Determine the [X, Y] coordinate at the center of the cell enclosing the given text.  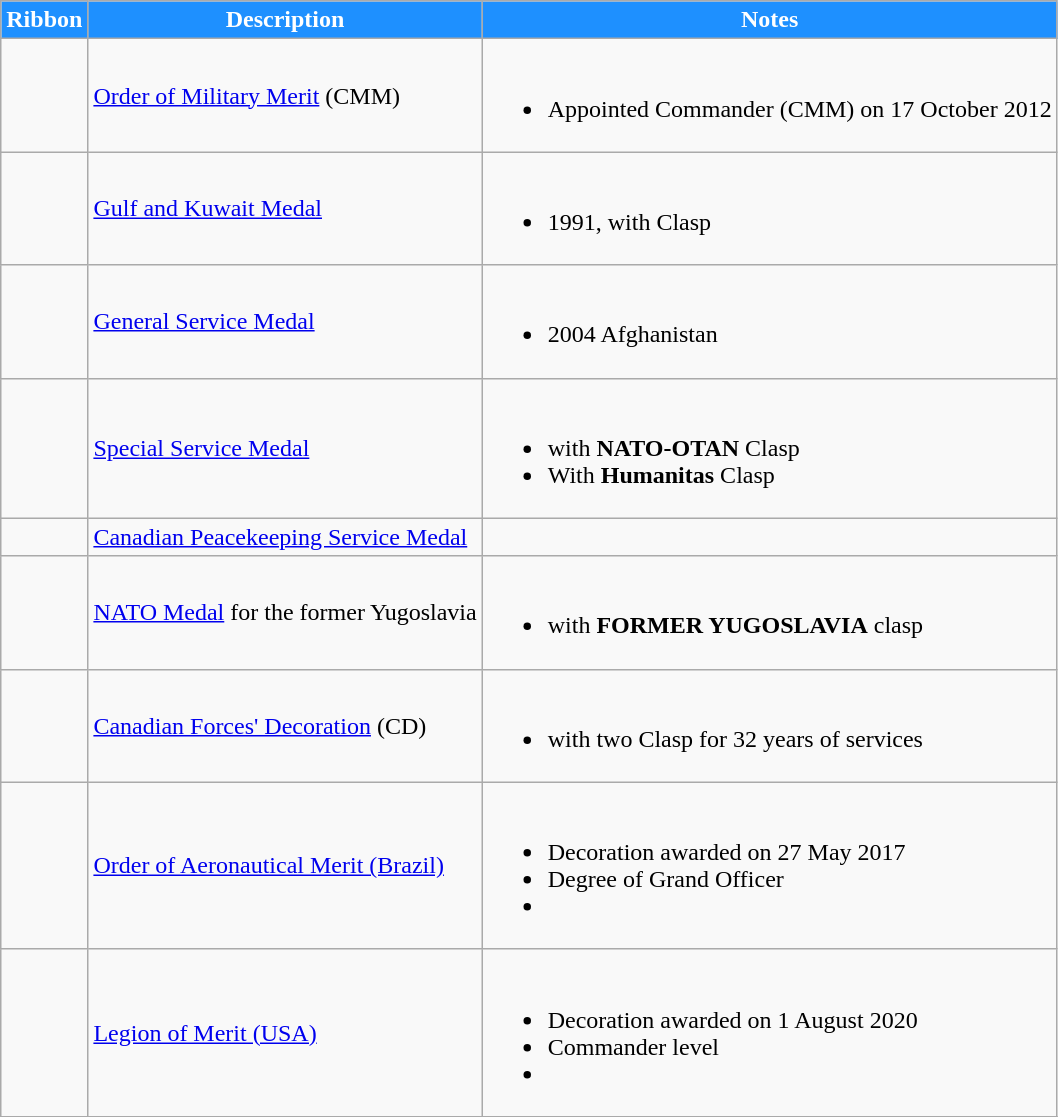
Legion of Merit (USA) [285, 1032]
1991, with Clasp [770, 208]
Ribbon [44, 20]
with NATO-OTAN ClaspWith Humanitas Clasp [770, 448]
Decoration awarded on 1 August 2020Commander level [770, 1032]
General Service Medal [285, 322]
Canadian Peacekeeping Service Medal [285, 537]
with FORMER YUGOSLAVIA clasp [770, 612]
Gulf and Kuwait Medal [285, 208]
Order of Aeronautical Merit (Brazil) [285, 866]
with two Clasp for 32 years of services [770, 726]
Appointed Commander (CMM) on 17 October 2012 [770, 96]
Description [285, 20]
Special Service Medal [285, 448]
2004 Afghanistan [770, 322]
Canadian Forces' Decoration (CD) [285, 726]
Decoration awarded on 27 May 2017Degree of Grand Officer [770, 866]
Notes [770, 20]
Order of Military Merit (CMM) [285, 96]
NATO Medal for the former Yugoslavia [285, 612]
